Detect which cell encompasses the target text, then output its (X, Y) center coordinate. 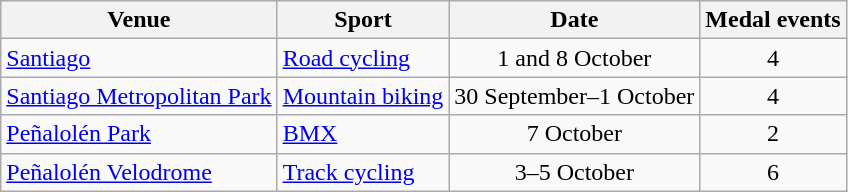
Santiago Metropolitan Park (139, 96)
2 (773, 134)
Date (574, 20)
Sport (363, 20)
Santiago (139, 58)
7 October (574, 134)
30 September–1 October (574, 96)
BMX (363, 134)
Medal events (773, 20)
1 and 8 October (574, 58)
Mountain biking (363, 96)
Road cycling (363, 58)
Peñalolén Park (139, 134)
6 (773, 172)
3–5 October (574, 172)
Peñalolén Velodrome (139, 172)
Track cycling (363, 172)
Venue (139, 20)
